Return [x, y] of the center of cell containing provided text 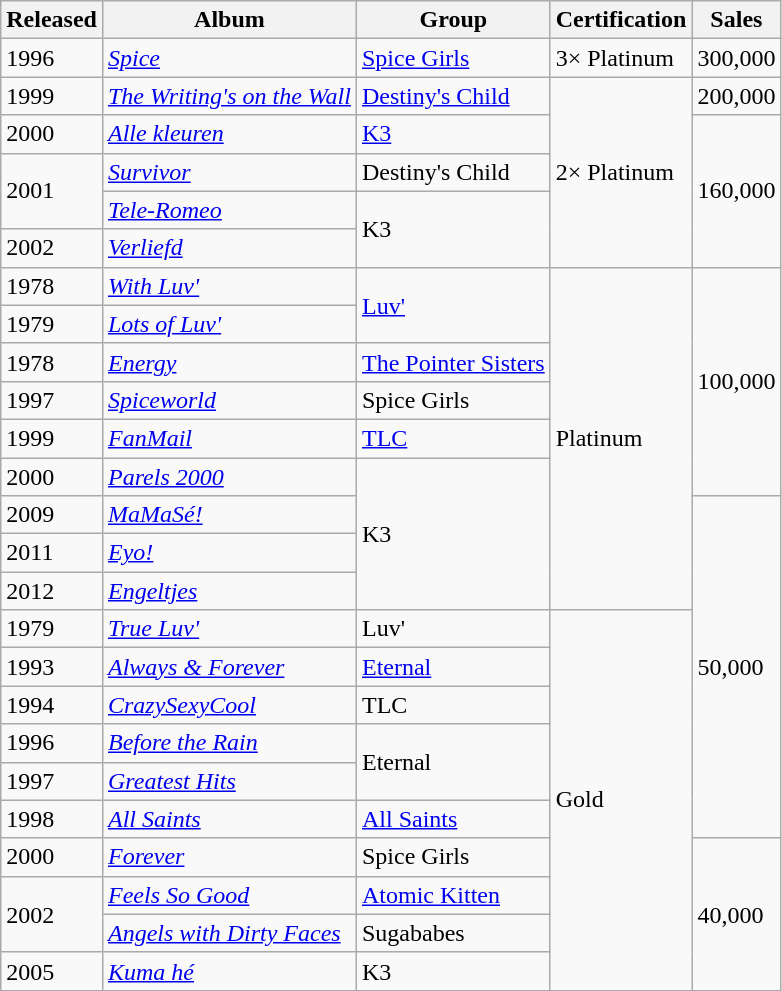
The Pointer Sisters [453, 362]
Feels So Good [229, 895]
100,000 [736, 381]
With Luv' [229, 286]
2011 [52, 553]
2001 [52, 191]
Platinum [621, 438]
Kuma hé [229, 971]
Sugababes [453, 933]
Certification [621, 20]
Spice [229, 58]
50,000 [736, 668]
Forever [229, 857]
FanMail [229, 438]
Before the Rain [229, 743]
True Luv' [229, 629]
Verliefd [229, 248]
1994 [52, 705]
The Writing's on the Wall [229, 96]
Greatest Hits [229, 781]
Eyo! [229, 553]
1993 [52, 667]
40,000 [736, 914]
Sales [736, 20]
Survivor [229, 172]
1998 [52, 819]
Released [52, 20]
Always & Forever [229, 667]
2009 [52, 515]
Album [229, 20]
160,000 [736, 191]
3× Platinum [621, 58]
CrazySexyCool [229, 705]
Alle kleuren [229, 134]
Energy [229, 362]
Gold [621, 800]
300,000 [736, 58]
Angels with Dirty Faces [229, 933]
Parels 2000 [229, 477]
Group [453, 20]
2005 [52, 971]
Atomic Kitten [453, 895]
Engeltjes [229, 591]
2012 [52, 591]
2× Platinum [621, 172]
Lots of Luv' [229, 324]
200,000 [736, 96]
Spiceworld [229, 400]
MaMaSé! [229, 515]
Tele-Romeo [229, 210]
